Output the (X, Y) coordinate of the center of the cell containing the given text.  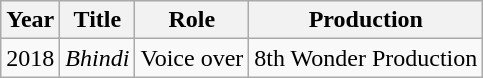
Voice over (192, 58)
Year (30, 20)
Title (98, 20)
Role (192, 20)
2018 (30, 58)
Bhindi (98, 58)
8th Wonder Production (366, 58)
Production (366, 20)
